Identify which cell holds the provided text, then report its (X, Y) central coordinate. 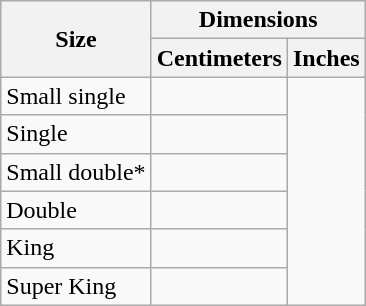
Centimeters (219, 58)
Single (76, 134)
Small single (76, 96)
Double (76, 210)
Inches (326, 58)
Size (76, 39)
Dimensions (258, 20)
Small double* (76, 172)
King (76, 248)
Super King (76, 286)
